Capture the cell that displays the provided text and extract its (X, Y) central coordinate. 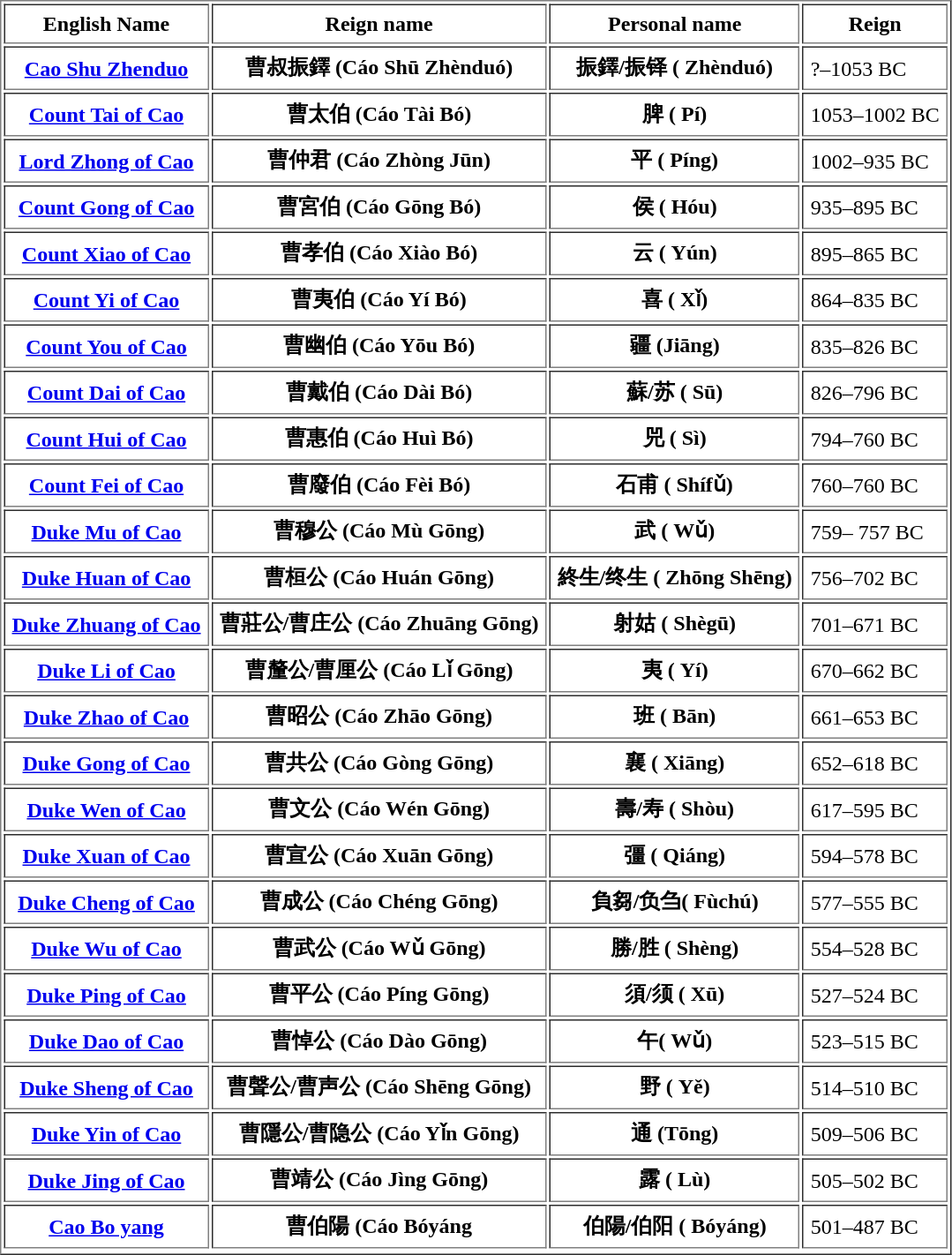
曹宮伯 (Cáo Gōng Bó) (379, 207)
Duke Sheng of Cao (106, 1088)
Duke Zhao of Cao (106, 718)
1002–935 BC (875, 162)
Count Xiao of Cao (106, 253)
835–826 BC (875, 347)
759– 757 BC (875, 532)
襄 ( Xiāng) (675, 763)
蘇/苏 ( Sū) (675, 393)
云 ( Yún) (675, 253)
Count Hui of Cao (106, 439)
826–796 BC (875, 393)
侯 ( Hóu) (675, 207)
652–618 BC (875, 763)
曹釐公/曹厘公 (Cáo Lǐ Gōng) (379, 671)
曹文公 (Cáo Wén Gōng) (379, 809)
895–865 BC (875, 253)
Reign name (379, 23)
Duke Huan of Cao (106, 578)
野 ( Yě) (675, 1088)
曹夷伯 (Cáo Yí Bó) (379, 300)
756–702 BC (875, 578)
曹隱公/曹隐公 (Cáo Yǐn Gōng) (379, 1134)
Duke Zhuang of Cao (106, 624)
曹戴伯 (Cáo Dài Bó) (379, 393)
Count Dai of Cao (106, 393)
曹聲公/曹声公 (Cáo Shēng Gōng) (379, 1088)
通 (Tōng) (675, 1134)
射姑 ( Shègū) (675, 624)
曹靖公 (Cáo Jìng Gōng) (379, 1180)
Duke Wen of Cao (106, 809)
露 ( Lù) (675, 1180)
曹宣公 (Cáo Xuān Gōng) (379, 856)
曹莊公/曹庄公 (Cáo Zhuāng Gōng) (379, 624)
曹悼公 (Cáo Dào Gōng) (379, 1041)
661–653 BC (875, 718)
594–578 BC (875, 856)
負芻/负刍( Fùchú) (675, 903)
夷 ( Yí) (675, 671)
勝/胜 ( Shèng) (675, 949)
Reign (875, 23)
554–528 BC (875, 949)
?–1053 BC (875, 68)
曹太伯 (Cáo Tài Bó) (379, 115)
Duke Yin of Cao (106, 1134)
Cao Shu Zhenduo (106, 68)
曹昭公 (Cáo Zhāo Gōng) (379, 718)
Duke Xuan of Cao (106, 856)
曹共公 (Cáo Gòng Gōng) (379, 763)
Count Tai of Cao (106, 115)
Duke Cheng of Cao (106, 903)
670–662 BC (875, 671)
577–555 BC (875, 903)
Duke Wu of Cao (106, 949)
523–515 BC (875, 1041)
曹幽伯 (Cáo Yōu Bó) (379, 347)
終生/终生 ( Zhōng Shēng) (675, 578)
Lord Zhong of Cao (106, 162)
Duke Gong of Cao (106, 763)
Duke Dao of Cao (106, 1041)
壽/寿 ( Shòu) (675, 809)
曹成公 (Cáo Chéng Gōng) (379, 903)
Duke Jing of Cao (106, 1180)
振鐸/振铎 ( Zhènduó) (675, 68)
760–760 BC (875, 485)
Cao Bo yang (106, 1227)
935–895 BC (875, 207)
617–595 BC (875, 809)
Count Fei of Cao (106, 485)
527–524 BC (875, 995)
曹平公 (Cáo Píng Gōng) (379, 995)
曹武公 (Cáo Wǔ Gōng) (379, 949)
1053–1002 BC (875, 115)
English Name (106, 23)
Duke Li of Cao (106, 671)
501–487 BC (875, 1227)
Count You of Cao (106, 347)
514–510 BC (875, 1088)
曹廢伯 (Cáo Fèi Bó) (379, 485)
喜 ( Xǐ) (675, 300)
864–835 BC (875, 300)
武 ( Wǔ) (675, 532)
平 ( Píng) (675, 162)
Duke Mu of Cao (106, 532)
Personal name (675, 23)
曹惠伯 (Cáo Huì Bó) (379, 439)
509–506 BC (875, 1134)
曹叔振鐸 (Cáo Shū Zhènduó) (379, 68)
班 ( Bān) (675, 718)
午( Wǔ) (675, 1041)
脾 ( Pí) (675, 115)
Count Yi of Cao (106, 300)
Duke Ping of Cao (106, 995)
曹伯陽 (Cáo Bóyáng (379, 1227)
兕 ( Sì) (675, 439)
伯陽/伯阳 ( Bóyáng) (675, 1227)
794–760 BC (875, 439)
曹孝伯 (Cáo Xiào Bó) (379, 253)
須/须 ( Xū) (675, 995)
疆 (Jiāng) (675, 347)
石甫 ( Shífǔ) (675, 485)
曹穆公 (Cáo Mù Gōng) (379, 532)
曹仲君 (Cáo Zhòng Jūn) (379, 162)
曹桓公 (Cáo Huán Gōng) (379, 578)
701–671 BC (875, 624)
彊 ( Qiáng) (675, 856)
Count Gong of Cao (106, 207)
505–502 BC (875, 1180)
